Output the [X, Y] coordinate of the center of the cell containing the given text.  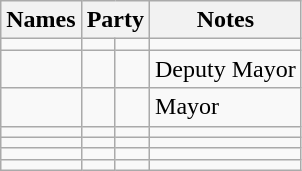
Deputy Mayor [226, 69]
Names [41, 20]
Mayor [226, 107]
Notes [226, 20]
Party [115, 20]
